From the cell containing the given text, extract its center point as (X, Y) coordinate. 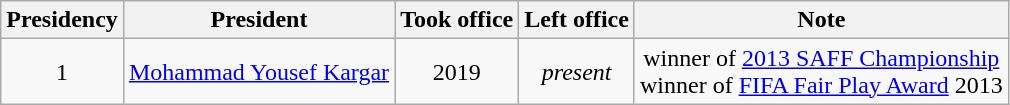
winner of 2013 SAFF Championshipwinner of FIFA Fair Play Award 2013 (821, 72)
2019 (457, 72)
1 (62, 72)
Mohammad Yousef Kargar (258, 72)
present (577, 72)
Presidency (62, 20)
Took office (457, 20)
Note (821, 20)
Left office (577, 20)
President (258, 20)
